Find where the given text appears and provide that cell's center as (X, Y) coordinate. 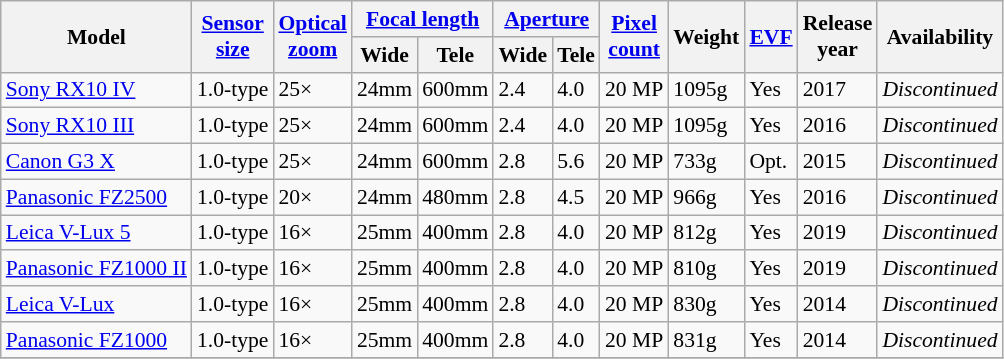
Panasonic FZ2500 (96, 197)
Sensorsize (232, 36)
Panasonic FZ1000 II (96, 269)
5.6 (576, 162)
20× (312, 197)
Opt. (770, 162)
EVF (770, 36)
Opticalzoom (312, 36)
966g (706, 197)
Model (96, 36)
830g (706, 304)
Aperture (546, 19)
812g (706, 233)
810g (706, 269)
733g (706, 162)
Releaseyear (838, 36)
Canon G3 X (96, 162)
Focal length (422, 19)
480mm (455, 197)
Sony RX10 IV (96, 90)
831g (706, 340)
Availability (940, 36)
Weight (706, 36)
Leica V-Lux (96, 304)
Sony RX10 III (96, 126)
2017 (838, 90)
4.5 (576, 197)
Panasonic FZ1000 (96, 340)
Pixelcount (634, 36)
2015 (838, 162)
Leica V-Lux 5 (96, 233)
